Return the [x, y] coordinate for the center point of the cell that contains the specified text.  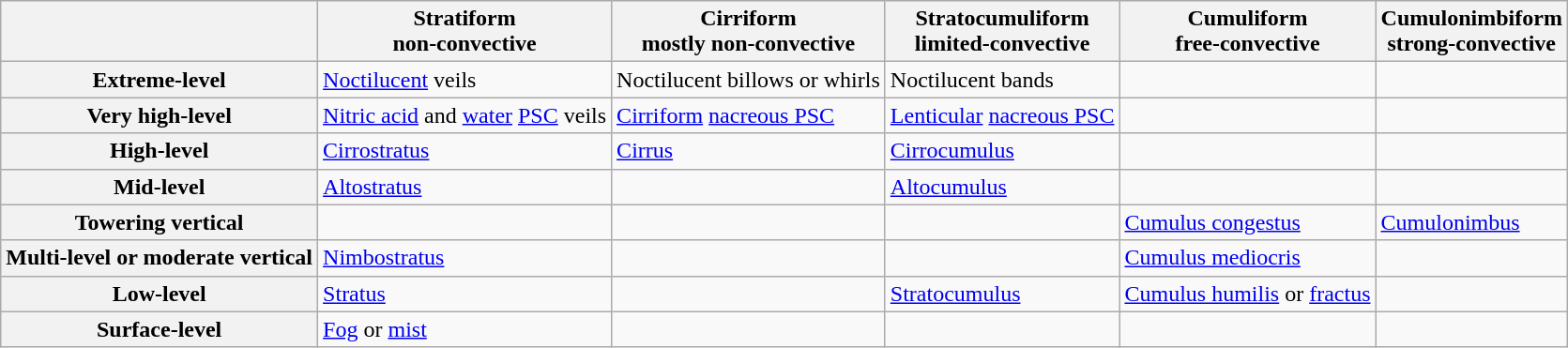
Cumuliform free-convective [1248, 32]
High-level [160, 151]
Mid-level [160, 187]
Stratocumuliform limited-convective [1002, 32]
Cumulus congestus [1248, 222]
Cirrostratus [465, 151]
Cirrocumulus [1002, 151]
Noctilucent billows or whirls [749, 80]
Nitric acid and water PSC veils [465, 115]
Stratus [465, 294]
Cirriform nacreous PSC [749, 115]
Cumulus mediocris [1248, 258]
Low-level [160, 294]
Altocumulus [1002, 187]
Multi-level or moderate vertical [160, 258]
Stratocumulus [1002, 294]
Cirriform mostly non-convective [749, 32]
Towering vertical [160, 222]
Altostratus [465, 187]
Cumulonimbus [1471, 222]
Stratiform non-convective [465, 32]
Surface-level [160, 329]
Fog or mist [465, 329]
Lenticular nacreous PSC [1002, 115]
Noctilucent bands [1002, 80]
Cumulonimbiform strong-convective [1471, 32]
Noctilucent veils [465, 80]
Cumulus humilis or fractus [1248, 294]
Extreme-level [160, 80]
Cirrus [749, 151]
Nimbostratus [465, 258]
Very high-level [160, 115]
